Locate the cell with the specified text and output its (X, Y) center coordinate. 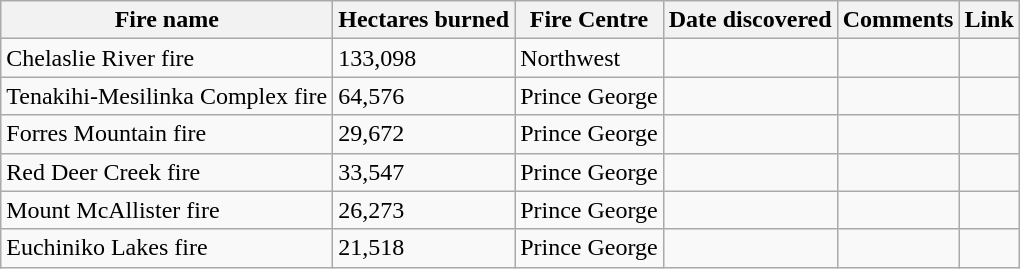
Fire Centre (590, 20)
Forres Mountain fire (167, 134)
Euchiniko Lakes fire (167, 248)
29,672 (424, 134)
Chelaslie River fire (167, 58)
Northwest (590, 58)
Fire name (167, 20)
Red Deer Creek fire (167, 172)
33,547 (424, 172)
64,576 (424, 96)
Comments (898, 20)
Link (989, 20)
133,098 (424, 58)
26,273 (424, 210)
Date discovered (750, 20)
21,518 (424, 248)
Tenakihi-Mesilinka Complex fire (167, 96)
Mount McAllister fire (167, 210)
Hectares burned (424, 20)
